Locate the cell with the specified text and output its [X, Y] center coordinate. 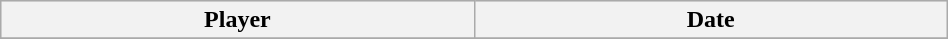
Player [238, 20]
Date [710, 20]
